Search for the cell housing the specified text and yield its (X, Y) center coordinate. 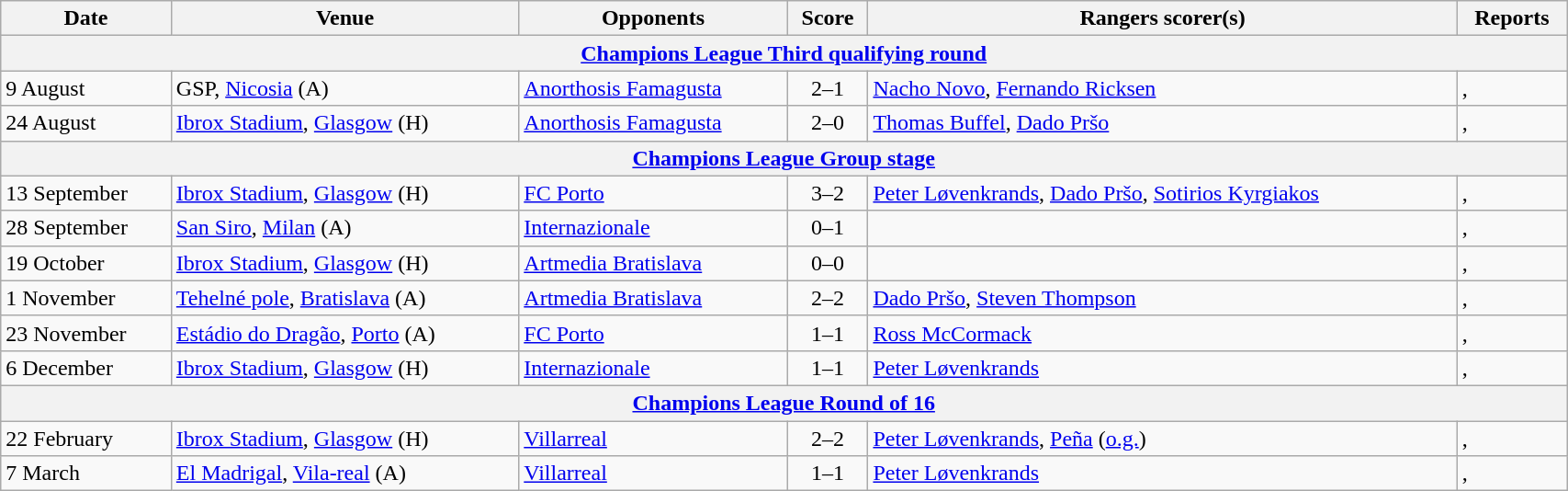
Nacho Novo, Fernando Ricksen (1163, 88)
El Madrigal, Vila-real (A) (344, 474)
19 October (86, 263)
Opponents (653, 18)
Estádio do Dragão, Porto (A) (344, 333)
Thomas Buffel, Dado Pršo (1163, 123)
28 September (86, 228)
2–0 (828, 123)
23 November (86, 333)
Peter Løvenkrands, Peña (o.g.) (1163, 439)
0–0 (828, 263)
Date (86, 18)
9 August (86, 88)
Venue (344, 18)
GSP, Nicosia (A) (344, 88)
Score (828, 18)
Reports (1512, 18)
Ross McCormack (1163, 333)
San Siro, Milan (A) (344, 228)
3–2 (828, 193)
24 August (86, 123)
Dado Pršo, Steven Thompson (1163, 298)
Rangers scorer(s) (1163, 18)
Champions League Round of 16 (784, 403)
7 March (86, 474)
Tehelné pole, Bratislava (A) (344, 298)
1 November (86, 298)
2–1 (828, 88)
13 September (86, 193)
Peter Løvenkrands, Dado Pršo, Sotirios Kyrgiakos (1163, 193)
Champions League Third qualifying round (784, 53)
0–1 (828, 228)
6 December (86, 368)
Champions League Group stage (784, 158)
22 February (86, 439)
